Identify which cell holds the provided text, then report its [x, y] central coordinate. 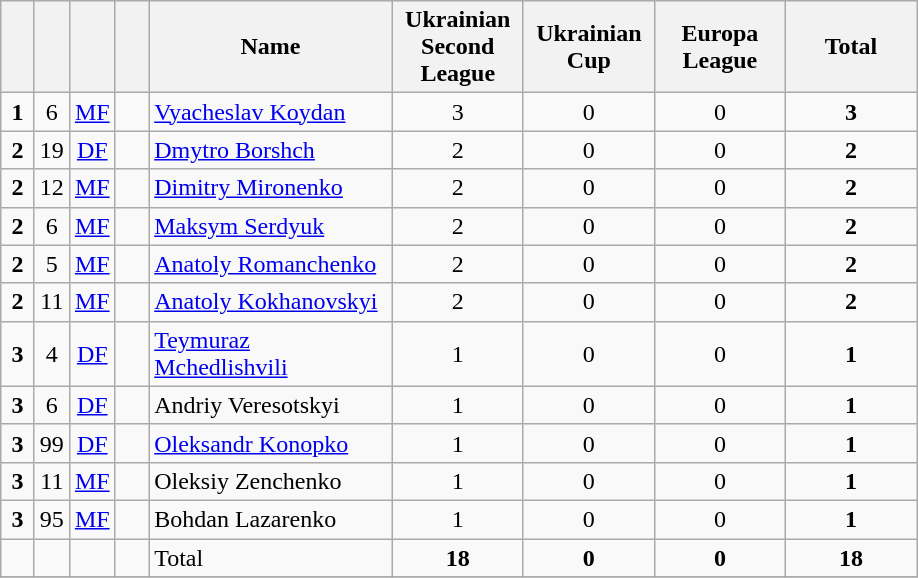
19 [52, 150]
Maksym Serdyuk [271, 226]
4 [52, 354]
Dmytro Borshch [271, 150]
Ukrainian Cup [588, 47]
Oleksiy Zenchenko [271, 481]
Name [271, 47]
Europa League [720, 47]
Anatoly Romanchenko [271, 264]
Teymuraz Mchedlishvili [271, 354]
Anatoly Kokhanovskyi [271, 302]
12 [52, 188]
Andriy Veresotskyi [271, 405]
95 [52, 519]
Oleksandr Konopko [271, 443]
99 [52, 443]
5 [52, 264]
Bohdan Lazarenko [271, 519]
Dimitry Mironenko [271, 188]
Vyacheslav Koydan [271, 112]
Ukrainian Second League [458, 47]
